Provide the (X, Y) coordinate of the cell's center where the given text is located.  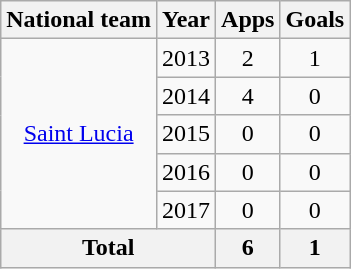
National team (79, 20)
2014 (186, 96)
Year (186, 20)
2015 (186, 134)
2017 (186, 210)
Total (108, 248)
4 (248, 96)
Goals (315, 20)
Saint Lucia (79, 134)
Apps (248, 20)
2013 (186, 58)
6 (248, 248)
2 (248, 58)
2016 (186, 172)
